Scan for the cell matching the given text and deliver its (x, y) coordinate at center. 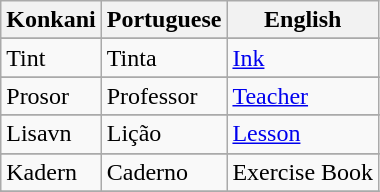
Lisavn (51, 134)
Teacher (303, 96)
Prosor (51, 96)
Exercise Book (303, 172)
Tinta (164, 58)
Portuguese (164, 20)
Caderno (164, 172)
Lesson (303, 134)
Konkani (51, 20)
Tint (51, 58)
Lição (164, 134)
Professor (164, 96)
Ink (303, 58)
English (303, 20)
Kadern (51, 172)
